Search for the cell housing the specified text and yield its (X, Y) center coordinate. 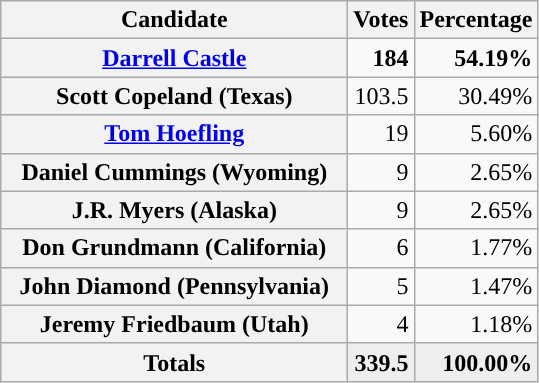
100.00% (476, 362)
54.19% (476, 58)
1.47% (476, 286)
19 (381, 134)
184 (381, 58)
1.77% (476, 248)
Percentage (476, 20)
5 (381, 286)
339.5 (381, 362)
6 (381, 248)
103.5 (381, 96)
4 (381, 324)
30.49% (476, 96)
Don Grundmann (California) (174, 248)
Candidate (174, 20)
Jeremy Friedbaum (Utah) (174, 324)
5.60% (476, 134)
John Diamond (Pennsylvania) (174, 286)
Votes (381, 20)
Totals (174, 362)
Scott Copeland (Texas) (174, 96)
J.R. Myers (Alaska) (174, 210)
Daniel Cummings (Wyoming) (174, 172)
Darrell Castle (174, 58)
1.18% (476, 324)
Tom Hoefling (174, 134)
